Scan for the cell matching the given text and deliver its (x, y) coordinate at center. 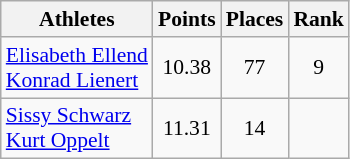
14 (255, 128)
Rank (318, 19)
77 (255, 68)
9 (318, 68)
Athletes (77, 19)
11.31 (187, 128)
Places (255, 19)
Sissy SchwarzKurt Oppelt (77, 128)
Points (187, 19)
Elisabeth EllendKonrad Lienert (77, 68)
10.38 (187, 68)
